Return [x, y] of the center of cell containing provided text 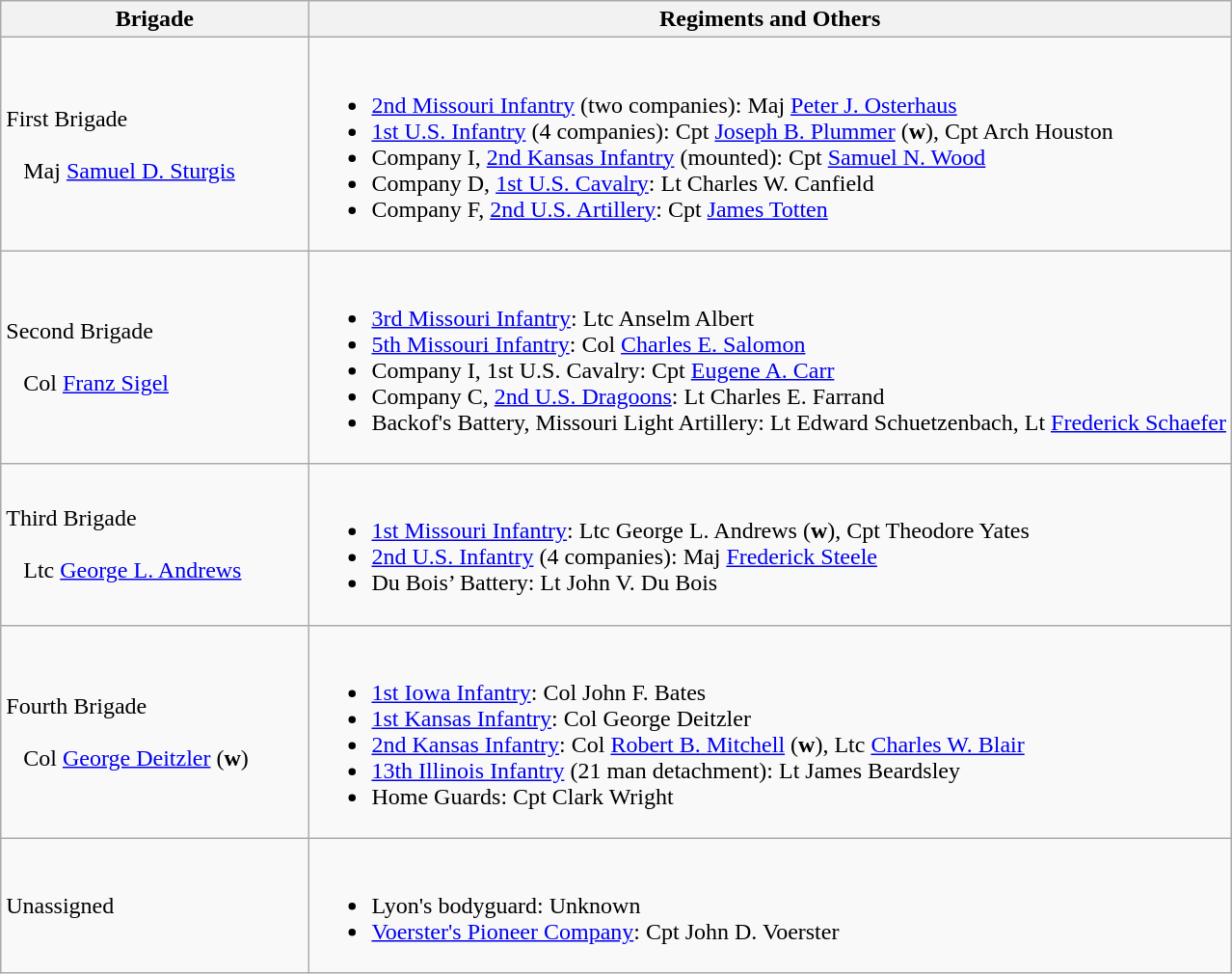
Unassigned [154, 906]
Third Brigade Ltc George L. Andrews [154, 544]
Regiments and Others [770, 19]
Second Brigade Col Franz Sigel [154, 357]
Lyon's bodyguard: UnknownVoerster's Pioneer Company: Cpt John D. Voerster [770, 906]
Fourth Brigade Col George Deitzler (w) [154, 731]
Brigade [154, 19]
First Brigade Maj Samuel D. Sturgis [154, 145]
